Output the (X, Y) coordinate of the center of the cell containing the given text.  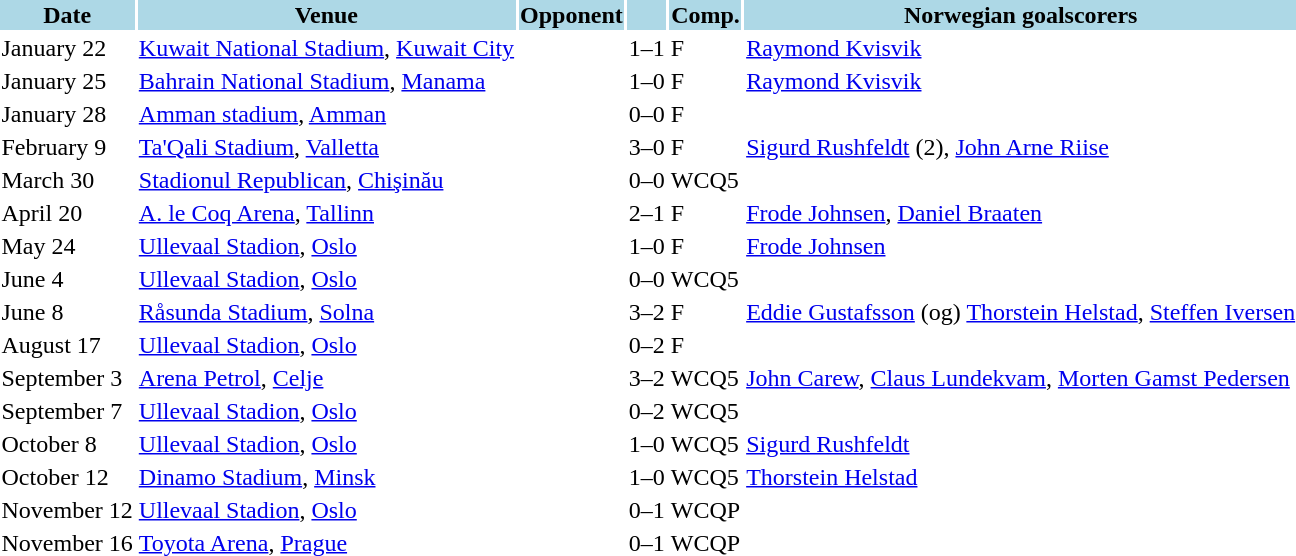
A. le Coq Arena, Tallinn (326, 213)
January 22 (67, 48)
June 4 (67, 279)
Comp. (705, 15)
Bahrain National Stadium, Manama (326, 81)
Venue (326, 15)
September 7 (67, 411)
August 17 (67, 345)
1–1 (646, 48)
Opponent (572, 15)
0–1 (646, 510)
May 24 (67, 246)
April 20 (67, 213)
WCQP (705, 510)
3–0 (646, 147)
Kuwait National Stadium, Kuwait City (326, 48)
Dinamo Stadium, Minsk (326, 477)
October 12 (67, 477)
2–1 (646, 213)
February 9 (67, 147)
Stadionul Republican, Chişinău (326, 180)
November 12 (67, 510)
January 25 (67, 81)
Ta'Qali Stadium, Valletta (326, 147)
Råsunda Stadium, Solna (326, 312)
January 28 (67, 114)
Date (67, 15)
Amman stadium, Amman (326, 114)
March 30 (67, 180)
Arena Petrol, Celje (326, 378)
June 8 (67, 312)
October 8 (67, 444)
September 3 (67, 378)
